From the cell containing the given text, extract its center point as (X, Y) coordinate. 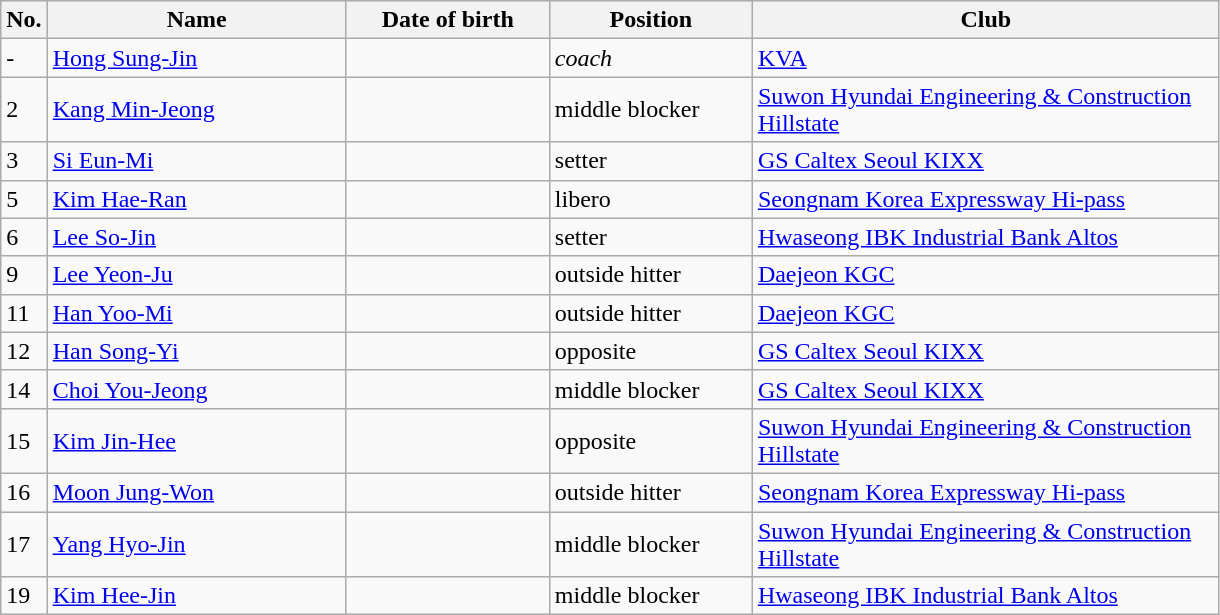
Kang Min-Jeong (196, 110)
11 (24, 313)
17 (24, 544)
Kim Hee-Jin (196, 596)
Kim Jin-Hee (196, 440)
Han Song-Yi (196, 351)
Name (196, 20)
12 (24, 351)
No. (24, 20)
Lee So-Jin (196, 237)
Han Yoo-Mi (196, 313)
Kim Hae-Ran (196, 199)
3 (24, 161)
coach (650, 58)
libero (650, 199)
Si Eun-Mi (196, 161)
Position (650, 20)
Club (986, 20)
Lee Yeon-Ju (196, 275)
19 (24, 596)
16 (24, 492)
Yang Hyo-Jin (196, 544)
Moon Jung-Won (196, 492)
Choi You-Jeong (196, 389)
2 (24, 110)
6 (24, 237)
Date of birth (448, 20)
KVA (986, 58)
- (24, 58)
Hong Sung-Jin (196, 58)
9 (24, 275)
5 (24, 199)
14 (24, 389)
15 (24, 440)
